For the text-containing cell, return its midpoint in [x, y] coordinate format. 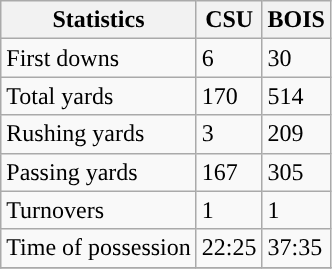
Rushing yards [99, 134]
BOIS [296, 20]
Statistics [99, 20]
6 [229, 58]
Turnovers [99, 210]
167 [229, 172]
209 [296, 134]
First downs [99, 58]
30 [296, 58]
37:35 [296, 248]
170 [229, 96]
Time of possession [99, 248]
Passing yards [99, 172]
514 [296, 96]
3 [229, 134]
22:25 [229, 248]
CSU [229, 20]
Total yards [99, 96]
305 [296, 172]
